Search for the cell housing the specified text and yield its [x, y] center coordinate. 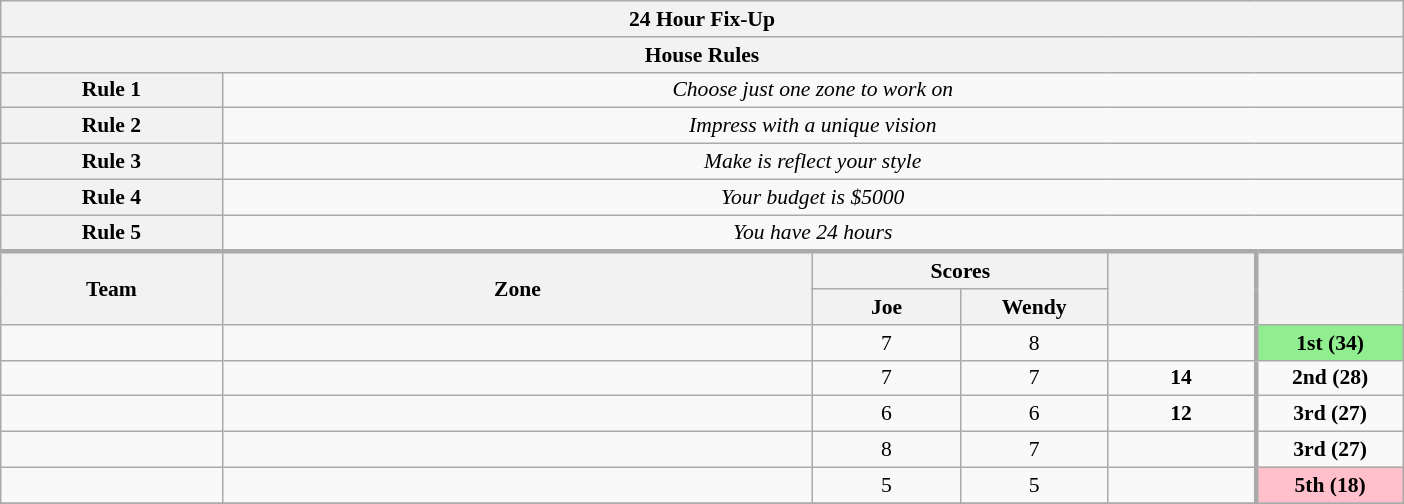
Team [112, 288]
Zone [518, 288]
Choose just one zone to work on [812, 90]
Joe [887, 307]
Rule 4 [112, 197]
House Rules [702, 55]
Wendy [1034, 307]
1st (34) [1330, 343]
Rule 2 [112, 126]
5th (18) [1330, 485]
Impress with a unique vision [812, 126]
12 [1182, 414]
Make is reflect your style [812, 162]
Rule 5 [112, 234]
Scores [960, 270]
14 [1182, 378]
You have 24 hours [812, 234]
Your budget is $5000 [812, 197]
2nd (28) [1330, 378]
24 Hour Fix-Up [702, 19]
Rule 3 [112, 162]
Rule 1 [112, 90]
